Extract the [x, y] coordinate from the center of the cell holding the provided text.  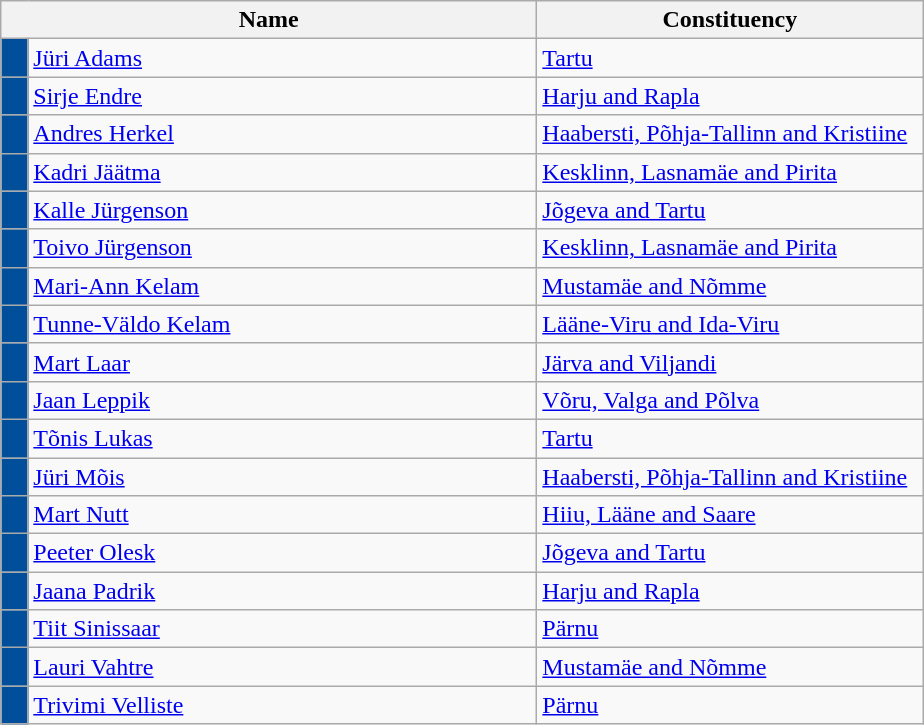
Kadri Jäätma [282, 172]
Mari-Ann Kelam [282, 286]
Lääne-Viru and Ida-Viru [730, 324]
Andres Herkel [282, 134]
Constituency [730, 20]
Jüri Mõis [282, 477]
Võru, Valga and Põlva [730, 400]
Mart Nutt [282, 515]
Peeter Olesk [282, 553]
Jaan Leppik [282, 400]
Jaana Padrik [282, 591]
Name [269, 20]
Trivimi Velliste [282, 705]
Jüri Adams [282, 58]
Kalle Jürgenson [282, 210]
Lauri Vahtre [282, 667]
Tunne-Väldo Kelam [282, 324]
Sirje Endre [282, 96]
Toivo Jürgenson [282, 248]
Mart Laar [282, 362]
Tiit Sinissaar [282, 629]
Järva and Viljandi [730, 362]
Tõnis Lukas [282, 438]
Hiiu, Lääne and Saare [730, 515]
